Search for the cell housing the specified text and yield its (x, y) center coordinate. 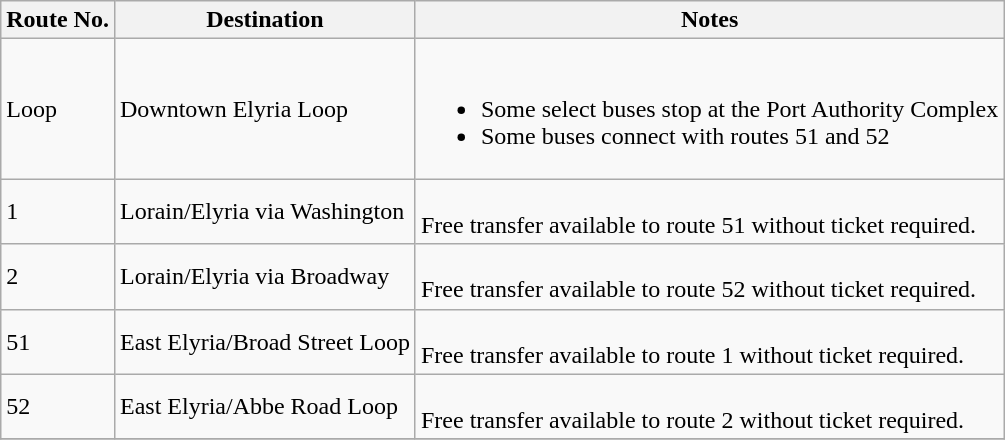
1 (58, 212)
East Elyria/Abbe Road Loop (264, 406)
Free transfer available to route 1 without ticket required. (709, 342)
Downtown Elyria Loop (264, 109)
51 (58, 342)
Free transfer available to route 51 without ticket required. (709, 212)
Loop (58, 109)
Free transfer available to route 2 without ticket required. (709, 406)
Route No. (58, 20)
52 (58, 406)
Lorain/Elyria via Washington (264, 212)
Notes (709, 20)
Free transfer available to route 52 without ticket required. (709, 276)
Some select buses stop at the Port Authority ComplexSome buses connect with routes 51 and 52 (709, 109)
East Elyria/Broad Street Loop (264, 342)
Destination (264, 20)
2 (58, 276)
Lorain/Elyria via Broadway (264, 276)
